Identify which cell holds the provided text, then report its [X, Y] central coordinate. 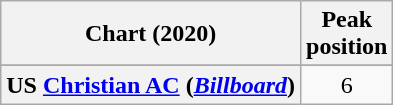
US Christian AC (Billboard) [151, 85]
Peak position [347, 34]
6 [347, 85]
Chart (2020) [151, 34]
